Search for the cell housing the specified text and yield its [X, Y] center coordinate. 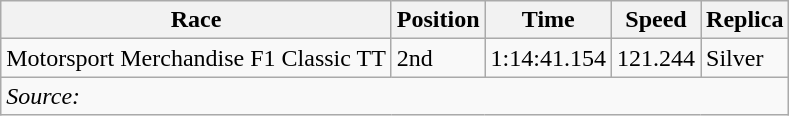
1:14:41.154 [548, 58]
2nd [438, 58]
Speed [656, 20]
Race [196, 20]
Motorsport Merchandise F1 Classic TT [196, 58]
Silver [745, 58]
Position [438, 20]
Replica [745, 20]
Source: [395, 96]
121.244 [656, 58]
Time [548, 20]
